Provide the (X, Y) coordinate of the cell's center where the given text is located.  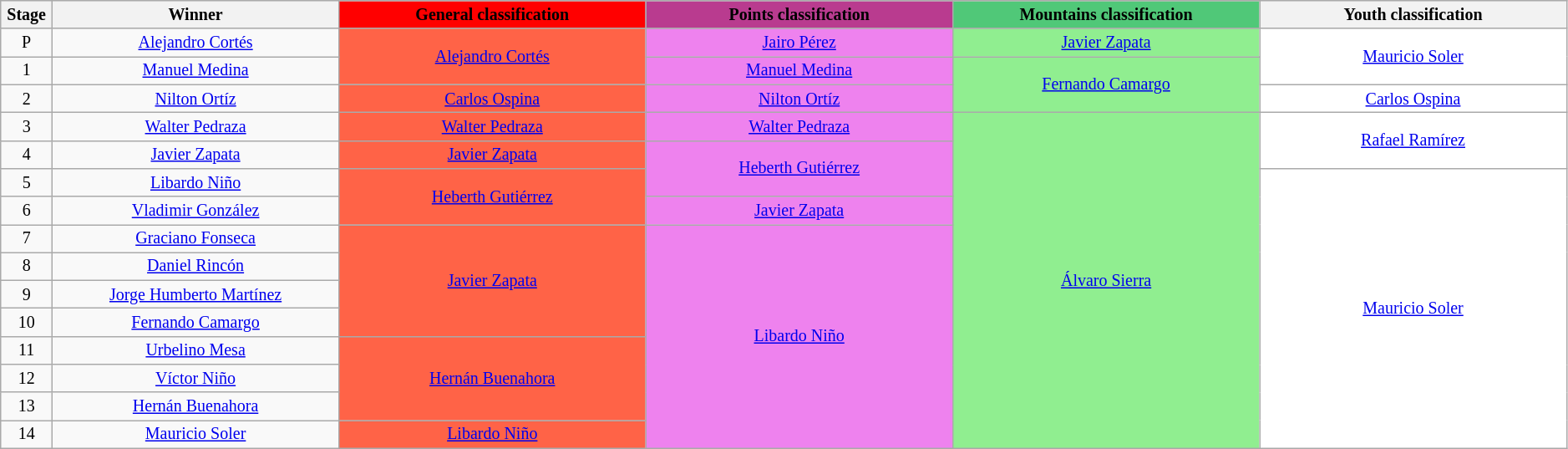
1 (27, 70)
Graciano Fonseca (195, 239)
Urbelino Mesa (195, 351)
8 (27, 266)
Jairo Pérez (799, 43)
Vladimir González (195, 211)
14 (27, 435)
9 (27, 294)
Rafael Ramírez (1413, 140)
7 (27, 239)
Mountains classification (1106, 15)
3 (27, 127)
11 (27, 351)
Álvaro Sierra (1106, 281)
Víctor Niño (195, 378)
General classification (493, 15)
4 (27, 154)
Jorge Humberto Martínez (195, 294)
6 (27, 211)
2 (27, 99)
Winner (195, 15)
Daniel Rincón (195, 266)
10 (27, 323)
Points classification (799, 15)
12 (27, 378)
13 (27, 406)
Stage (27, 15)
5 (27, 182)
P (27, 43)
Youth classification (1413, 15)
